Locate the cell with the specified text and output its (X, Y) center coordinate. 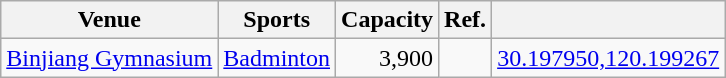
Binjiang Gymnasium (110, 58)
30.197950,120.199267 (608, 58)
Venue (110, 20)
Badminton (277, 58)
Capacity (388, 20)
Ref. (466, 20)
Sports (277, 20)
3,900 (388, 58)
